Locate the cell with the specified text and output its [x, y] center coordinate. 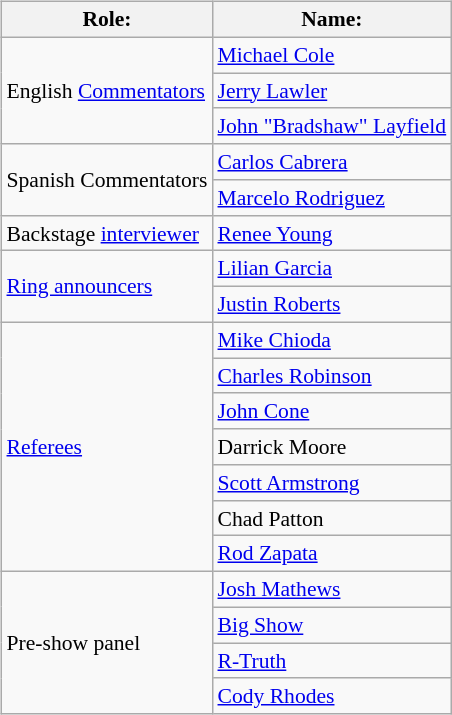
Justin Roberts [332, 305]
Name: [332, 20]
Jerry Lawler [332, 91]
Big Show [332, 625]
Michael Cole [332, 55]
Cody Rhodes [332, 696]
English Commentators [106, 90]
Scott Armstrong [332, 483]
Marcelo Rodriguez [332, 198]
Referees [106, 446]
John "Bradshaw" Layfield [332, 126]
Pre-show panel [106, 643]
Lilian Garcia [332, 269]
Chad Patton [332, 518]
Ring announcers [106, 286]
Backstage interviewer [106, 233]
Renee Young [332, 233]
R-Truth [332, 661]
Rod Zapata [332, 554]
Carlos Cabrera [332, 162]
Darrick Moore [332, 447]
Role: [106, 20]
Mike Chioda [332, 340]
John Cone [332, 411]
Charles Robinson [332, 376]
Josh Mathews [332, 590]
Spanish Commentators [106, 180]
